Provide the [x, y] coordinate of the cell's center where the given text is located.  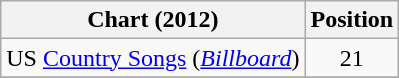
Position [352, 20]
21 [352, 58]
Chart (2012) [153, 20]
US Country Songs (Billboard) [153, 58]
